Output the (X, Y) coordinate of the center of the cell containing the given text.  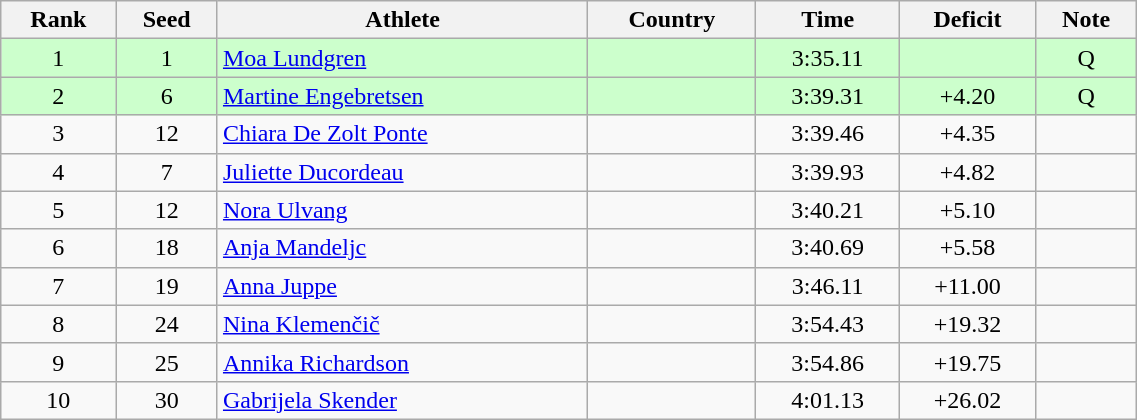
Martine Engebretsen (402, 96)
Anna Juppe (402, 286)
Time (828, 20)
Juliette Ducordeau (402, 172)
19 (166, 286)
18 (166, 248)
3:46.11 (828, 286)
2 (58, 96)
Annika Richardson (402, 362)
Nora Ulvang (402, 210)
Nina Klemenčič (402, 324)
Rank (58, 20)
+19.75 (968, 362)
8 (58, 324)
3:39.31 (828, 96)
3:35.11 (828, 58)
4 (58, 172)
Note (1086, 20)
Athlete (402, 20)
Country (672, 20)
Anja Mandeljc (402, 248)
+5.10 (968, 210)
+11.00 (968, 286)
3:54.86 (828, 362)
25 (166, 362)
9 (58, 362)
+19.32 (968, 324)
+4.82 (968, 172)
3:39.93 (828, 172)
10 (58, 400)
Moa Lundgren (402, 58)
Gabrijela Skender (402, 400)
Deficit (968, 20)
3:40.21 (828, 210)
3:39.46 (828, 134)
4:01.13 (828, 400)
3:40.69 (828, 248)
3 (58, 134)
+4.35 (968, 134)
+4.20 (968, 96)
24 (166, 324)
3:54.43 (828, 324)
30 (166, 400)
+26.02 (968, 400)
5 (58, 210)
+5.58 (968, 248)
Chiara De Zolt Ponte (402, 134)
Seed (166, 20)
